From the cell containing the given text, extract its center point as (x, y) coordinate. 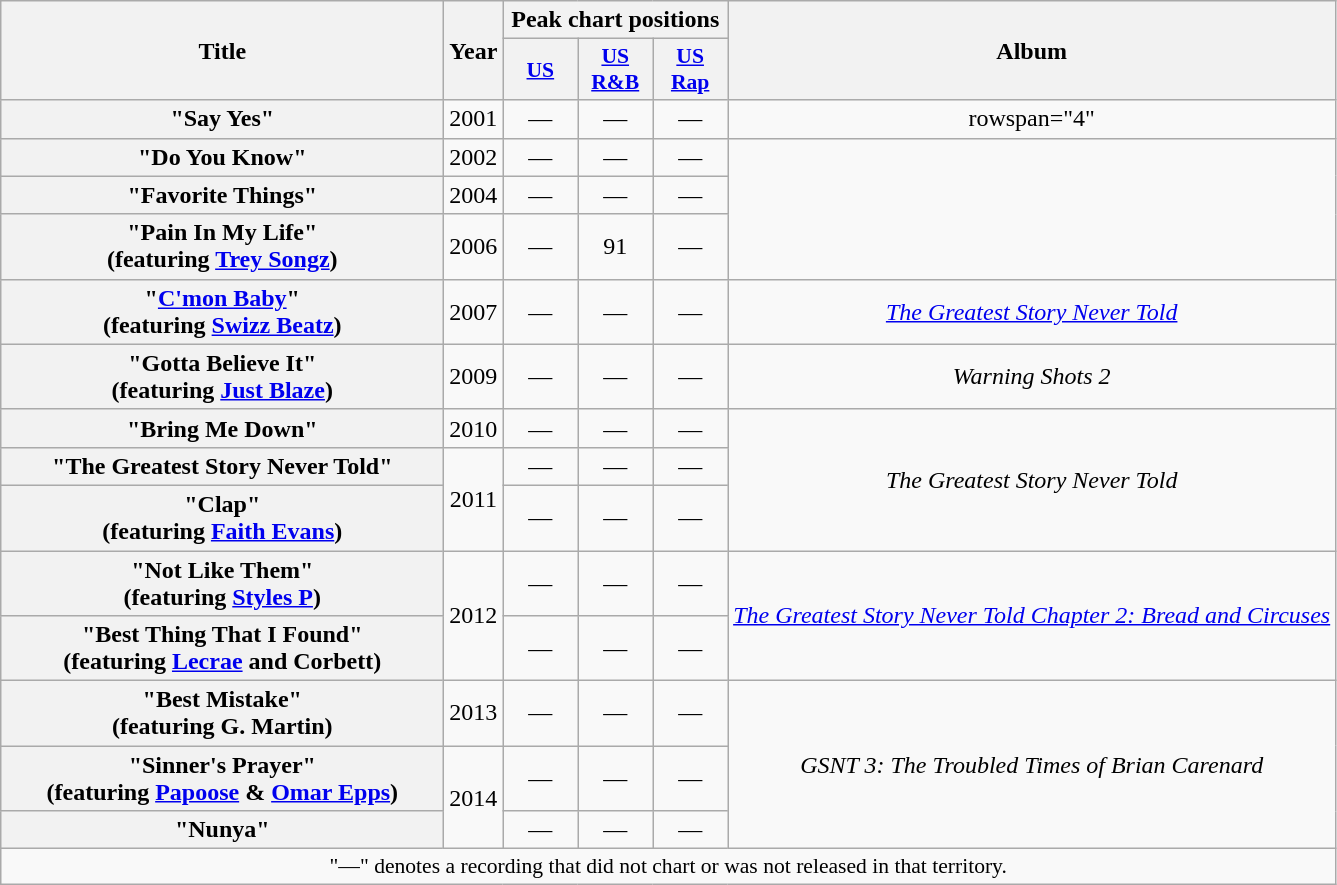
The Greatest Story Never Told Chapter 2: Bread and Circuses (1032, 615)
US Rap (690, 70)
91 (616, 246)
Album (1032, 50)
rowspan="4" (1032, 119)
"Bring Me Down" (222, 428)
2010 (474, 428)
"—" denotes a recording that did not chart or was not released in that territory. (668, 867)
"Pain In My Life"(featuring Trey Songz) (222, 246)
2004 (474, 195)
"Favorite Things" (222, 195)
US (540, 70)
"Not Like Them"(featuring Styles P) (222, 582)
2001 (474, 119)
GSNT 3: The Troubled Times of Brian Carenard (1032, 765)
Title (222, 50)
2012 (474, 615)
2013 (474, 714)
"The Greatest Story Never Told" (222, 466)
"Say Yes" (222, 119)
"Nunya" (222, 830)
2002 (474, 157)
"Sinner's Prayer"(featuring Papoose & Omar Epps) (222, 778)
2014 (474, 798)
"Best Mistake"(featuring G. Martin) (222, 714)
Warning Shots 2 (1032, 376)
Year (474, 50)
2006 (474, 246)
2009 (474, 376)
"Do You Know" (222, 157)
"Clap"(featuring Faith Evans) (222, 518)
"Gotta Believe It"(featuring Just Blaze) (222, 376)
2011 (474, 498)
2007 (474, 312)
US R&B (616, 70)
"C'mon Baby"(featuring Swizz Beatz) (222, 312)
"Best Thing That I Found"(featuring Lecrae and Corbett) (222, 648)
Peak chart positions (616, 20)
